Pinpoint the cell where the given text exists, returning its (x, y) midpoint coordinate. 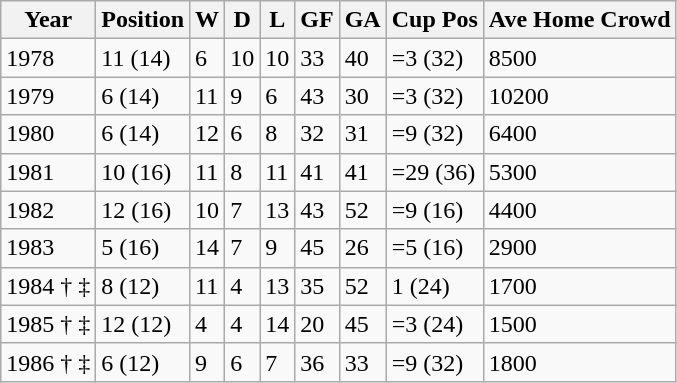
11 (14) (143, 58)
4400 (580, 210)
40 (362, 58)
1978 (48, 58)
12 (16) (143, 210)
31 (362, 134)
32 (317, 134)
1982 (48, 210)
1979 (48, 96)
1985 † ‡ (48, 324)
L (278, 20)
1800 (580, 362)
30 (362, 96)
8 (12) (143, 286)
5300 (580, 172)
1984 † ‡ (48, 286)
=3 (24) (434, 324)
=9 (16) (434, 210)
Cup Pos (434, 20)
5 (16) (143, 248)
26 (362, 248)
W (208, 20)
2900 (580, 248)
=5 (16) (434, 248)
10 (16) (143, 172)
Ave Home Crowd (580, 20)
1980 (48, 134)
6 (12) (143, 362)
1986 † ‡ (48, 362)
=29 (36) (434, 172)
6400 (580, 134)
GA (362, 20)
1500 (580, 324)
35 (317, 286)
Position (143, 20)
GF (317, 20)
12 (12) (143, 324)
Year (48, 20)
8500 (580, 58)
1 (24) (434, 286)
1981 (48, 172)
1983 (48, 248)
1700 (580, 286)
D (242, 20)
12 (208, 134)
10200 (580, 96)
20 (317, 324)
36 (317, 362)
